Scan for the cell matching the given text and deliver its [X, Y] coordinate at center. 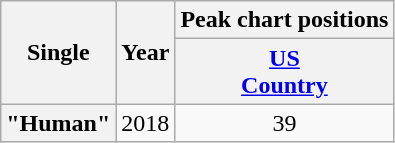
Peak chart positions [284, 20]
39 [284, 123]
Year [146, 52]
Single [58, 52]
USCountry [284, 72]
2018 [146, 123]
"Human" [58, 123]
